Find where the given text appears and provide that cell's center as [X, Y] coordinate. 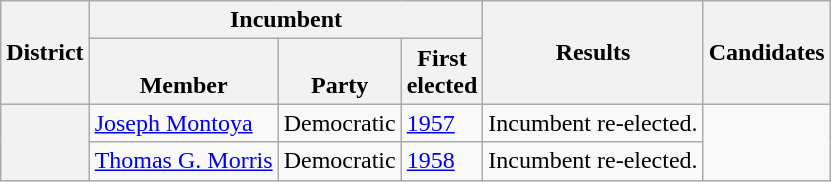
1957 [442, 123]
Member [184, 72]
Results [593, 52]
District [45, 52]
Candidates [766, 52]
1958 [442, 161]
Party [340, 72]
Incumbent [286, 20]
Thomas G. Morris [184, 161]
Firstelected [442, 72]
Joseph Montoya [184, 123]
